Extract the [x, y] coordinate from the center of the cell holding the provided text.  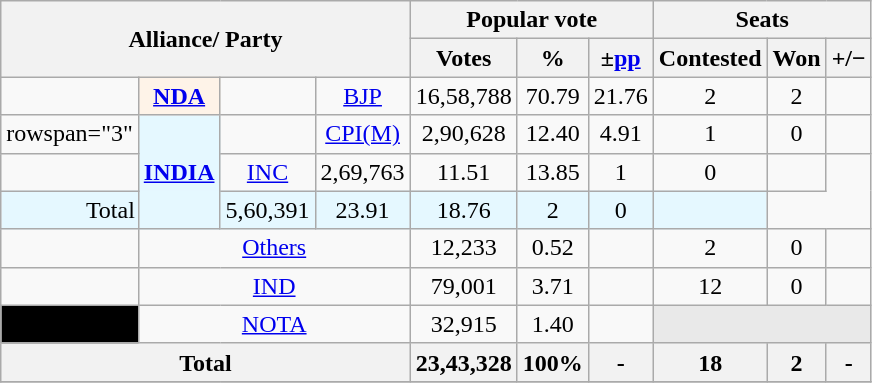
Votes [464, 58]
23,43,328 [464, 362]
13.85 [552, 172]
% [552, 58]
Seats [762, 20]
CPI(M) [362, 134]
32,915 [464, 324]
0.52 [552, 248]
Contested [710, 58]
1.40 [552, 324]
79,001 [464, 286]
70.79 [552, 96]
NOTA [274, 324]
11.51 [464, 172]
±pp [620, 58]
12.40 [552, 134]
12 [710, 286]
Won [796, 58]
2,69,763 [362, 172]
5,60,391 [268, 210]
NDA [179, 96]
INDIA [179, 172]
21.76 [620, 96]
Others [274, 248]
18.76 [464, 210]
100% [552, 362]
rowspan="3" [70, 134]
4.91 [620, 134]
BJP [362, 96]
IND [274, 286]
2,90,628 [464, 134]
+/− [848, 58]
18 [710, 362]
23.91 [362, 210]
Alliance/ Party [206, 39]
16,58,788 [464, 96]
INC [268, 172]
3.71 [552, 286]
Popular vote [532, 20]
12,233 [464, 248]
